Provide the (x, y) coordinate of the cell's center where the given text is located.  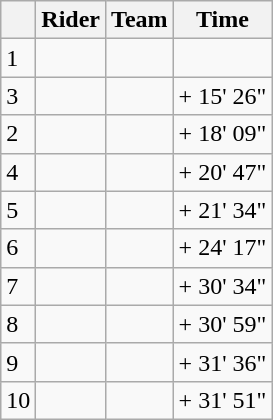
2 (18, 134)
7 (18, 286)
10 (18, 400)
+ 31' 36" (222, 362)
+ 21' 34" (222, 210)
+ 20' 47" (222, 172)
Team (140, 20)
9 (18, 362)
6 (18, 248)
+ 30' 59" (222, 324)
Time (222, 20)
4 (18, 172)
Rider (71, 20)
1 (18, 58)
3 (18, 96)
8 (18, 324)
+ 18' 09" (222, 134)
5 (18, 210)
+ 30' 34" (222, 286)
+ 15' 26" (222, 96)
+ 24' 17" (222, 248)
+ 31' 51" (222, 400)
